Locate the cell with the specified text and output its (X, Y) center coordinate. 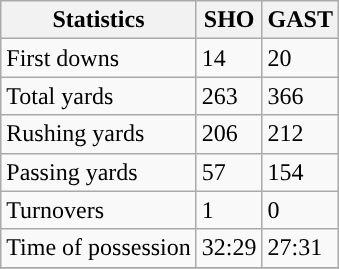
57 (229, 172)
27:31 (300, 248)
Time of possession (99, 248)
366 (300, 96)
Passing yards (99, 172)
0 (300, 210)
Turnovers (99, 210)
32:29 (229, 248)
212 (300, 134)
14 (229, 58)
1 (229, 210)
Rushing yards (99, 134)
206 (229, 134)
Total yards (99, 96)
First downs (99, 58)
SHO (229, 20)
263 (229, 96)
154 (300, 172)
Statistics (99, 20)
20 (300, 58)
GAST (300, 20)
